Find where the given text appears and provide that cell's center as [X, Y] coordinate. 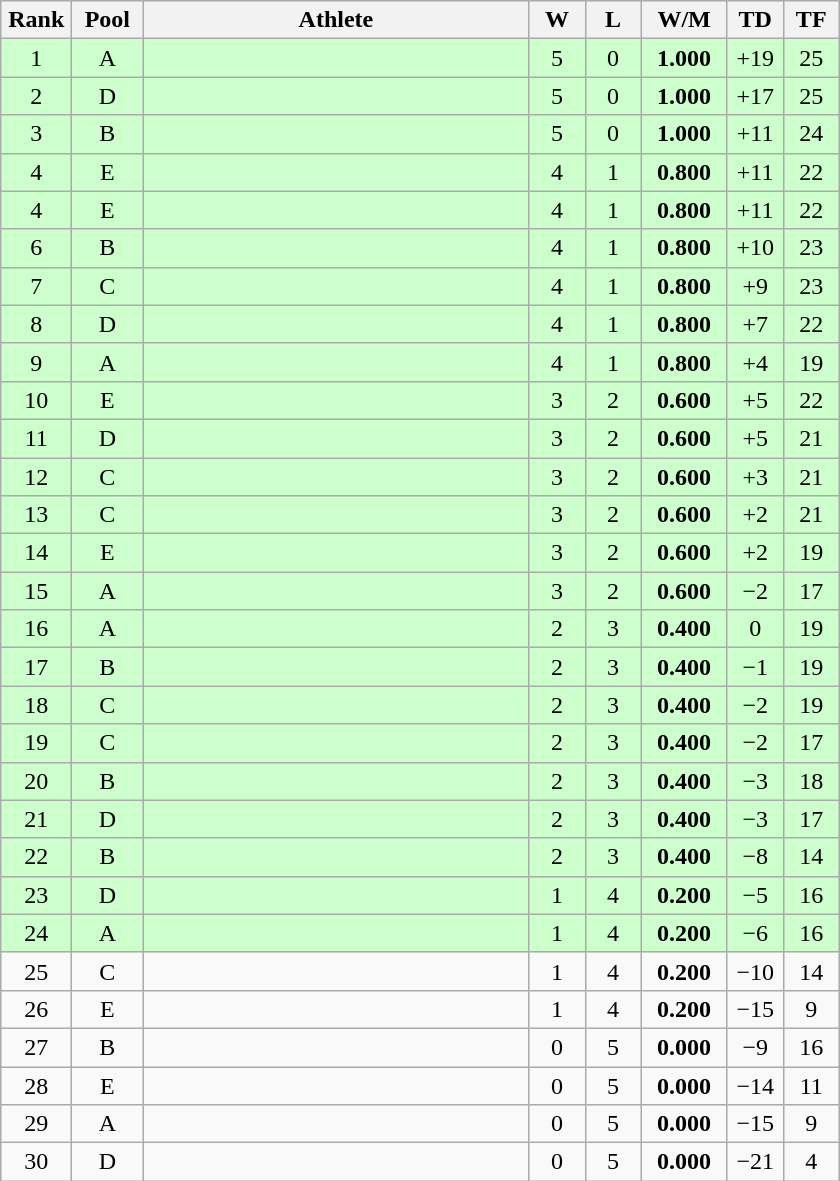
15 [36, 591]
+17 [755, 96]
Athlete [336, 20]
+3 [755, 477]
−5 [755, 895]
−1 [755, 667]
−9 [755, 1047]
Pool [108, 20]
Rank [36, 20]
26 [36, 1009]
−14 [755, 1085]
12 [36, 477]
10 [36, 400]
29 [36, 1124]
7 [36, 286]
W/M [684, 20]
8 [36, 324]
+4 [755, 362]
6 [36, 248]
−10 [755, 971]
27 [36, 1047]
−21 [755, 1162]
20 [36, 781]
+10 [755, 248]
+19 [755, 58]
W [557, 20]
+7 [755, 324]
−8 [755, 857]
30 [36, 1162]
TD [755, 20]
+9 [755, 286]
13 [36, 515]
28 [36, 1085]
L [613, 20]
−6 [755, 933]
TF [811, 20]
